Return [X, Y] of the center of cell containing provided text 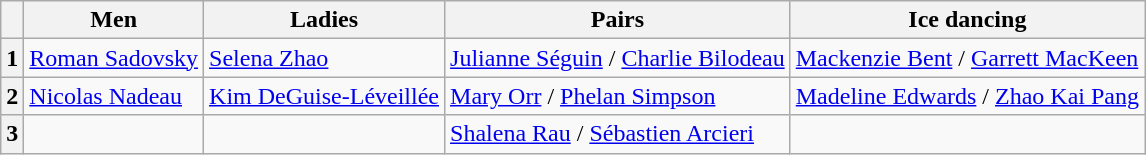
Mackenzie Bent / Garrett MacKeen [967, 58]
Men [114, 20]
Roman Sadovsky [114, 58]
Madeline Edwards / Zhao Kai Pang [967, 96]
Julianne Séguin / Charlie Bilodeau [618, 58]
Ladies [324, 20]
3 [12, 134]
2 [12, 96]
Shalena Rau / Sébastien Arcieri [618, 134]
Kim DeGuise-Léveillée [324, 96]
Ice dancing [967, 20]
Pairs [618, 20]
Selena Zhao [324, 58]
Nicolas Nadeau [114, 96]
Mary Orr / Phelan Simpson [618, 96]
1 [12, 58]
